Locate the cell with the specified text and output its (x, y) center coordinate. 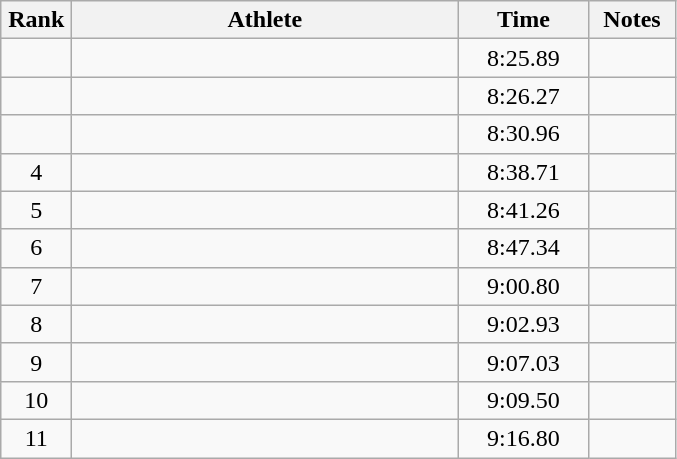
6 (36, 248)
Time (524, 20)
4 (36, 172)
9:00.80 (524, 286)
8:41.26 (524, 210)
8:30.96 (524, 134)
Notes (632, 20)
9 (36, 362)
8:25.89 (524, 58)
Athlete (265, 20)
5 (36, 210)
7 (36, 286)
9:16.80 (524, 438)
11 (36, 438)
8:47.34 (524, 248)
10 (36, 400)
9:09.50 (524, 400)
8 (36, 324)
9:07.03 (524, 362)
8:26.27 (524, 96)
9:02.93 (524, 324)
8:38.71 (524, 172)
Rank (36, 20)
